Scan for the cell matching the given text and deliver its [X, Y] coordinate at center. 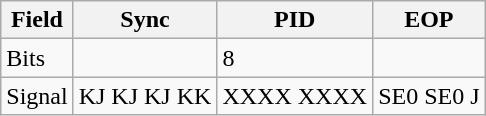
Bits [37, 58]
Field [37, 20]
Sync [145, 20]
KJ KJ KJ KK [145, 96]
XXXX XXXX [295, 96]
EOP [429, 20]
8 [295, 58]
Signal [37, 96]
SE0 SE0 J [429, 96]
PID [295, 20]
